Identify which cell holds the provided text, then report its [X, Y] central coordinate. 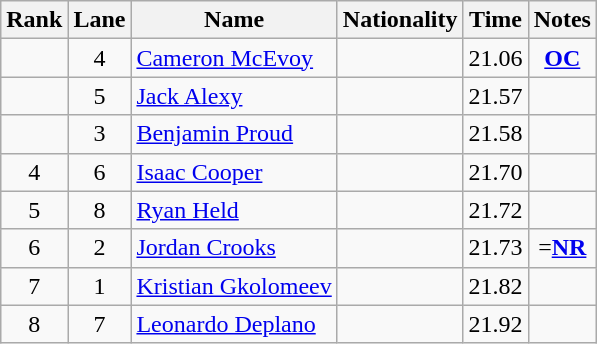
Leonardo Deplano [234, 324]
OC [562, 58]
21.82 [496, 286]
21.92 [496, 324]
Name [234, 20]
Cameron McEvoy [234, 58]
Isaac Cooper [234, 172]
Jack Alexy [234, 96]
Rank [34, 20]
21.58 [496, 134]
21.70 [496, 172]
21.06 [496, 58]
21.57 [496, 96]
21.72 [496, 210]
1 [100, 286]
Benjamin Proud [234, 134]
=NR [562, 248]
Kristian Gkolomeev [234, 286]
Ryan Held [234, 210]
Lane [100, 20]
3 [100, 134]
Time [496, 20]
21.73 [496, 248]
Nationality [400, 20]
Notes [562, 20]
Jordan Crooks [234, 248]
2 [100, 248]
